Find where the given text appears and provide that cell's center as [x, y] coordinate. 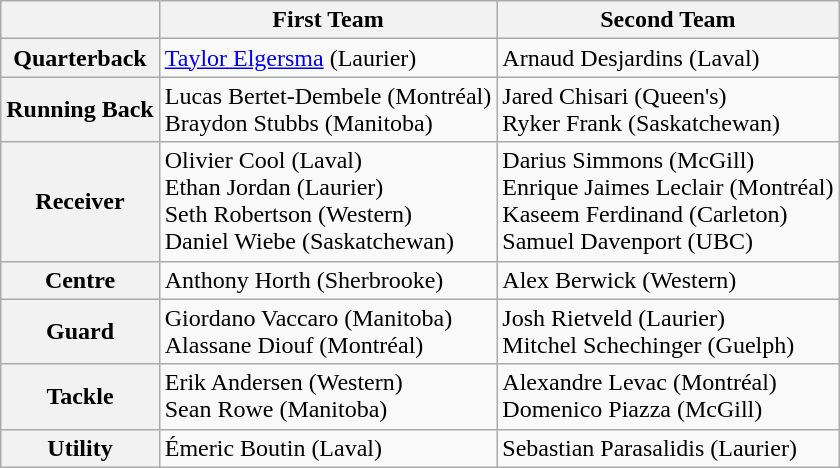
Anthony Horth (Sherbrooke) [328, 280]
Erik Andersen (Western)Sean Rowe (Manitoba) [328, 396]
Guard [80, 332]
Josh Rietveld (Laurier)Mitchel Schechinger (Guelph) [668, 332]
Arnaud Desjardins (Laval) [668, 58]
Receiver [80, 202]
Alexandre Levac (Montréal)Domenico Piazza (McGill) [668, 396]
Émeric Boutin (Laval) [328, 448]
Utility [80, 448]
First Team [328, 20]
Jared Chisari (Queen's)Ryker Frank (Saskatchewan) [668, 110]
Taylor Elgersma (Laurier) [328, 58]
Alex Berwick (Western) [668, 280]
Sebastian Parasalidis (Laurier) [668, 448]
Olivier Cool (Laval)Ethan Jordan (Laurier)Seth Robertson (Western)Daniel Wiebe (Saskatchewan) [328, 202]
Quarterback [80, 58]
Giordano Vaccaro (Manitoba)Alassane Diouf (Montréal) [328, 332]
Centre [80, 280]
Running Back [80, 110]
Lucas Bertet-Dembele (Montréal)Braydon Stubbs (Manitoba) [328, 110]
Second Team [668, 20]
Tackle [80, 396]
Darius Simmons (McGill)Enrique Jaimes Leclair (Montréal)Kaseem Ferdinand (Carleton)Samuel Davenport (UBC) [668, 202]
